Find where the given text appears and provide that cell's center as (x, y) coordinate. 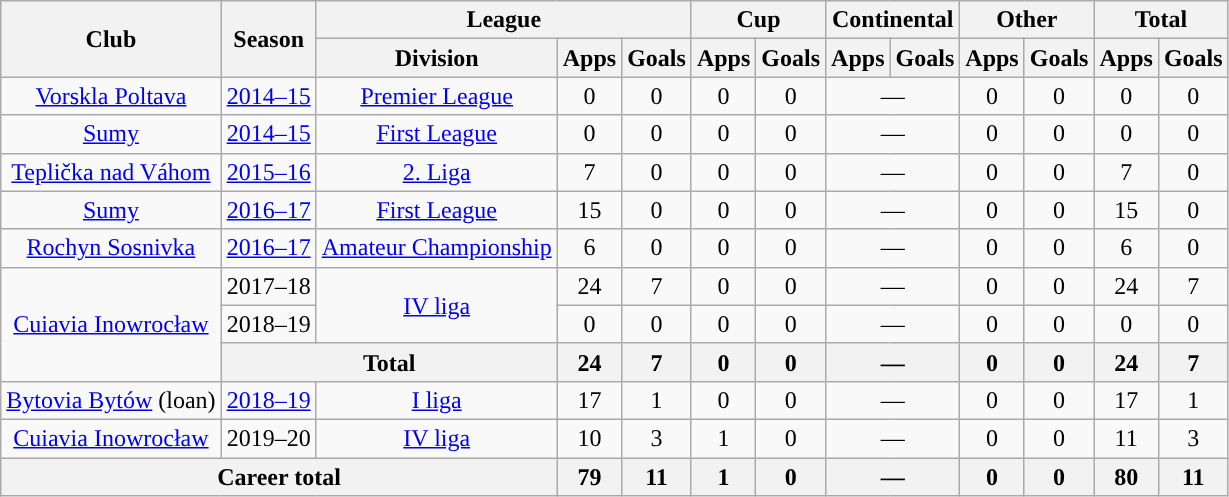
80 (1126, 477)
2. Liga (436, 172)
Cup (758, 20)
Season (268, 39)
2015–16 (268, 172)
League (504, 20)
79 (589, 477)
Other (1027, 20)
10 (589, 438)
Career total (279, 477)
Division (436, 58)
Teplička nad Váhom (111, 172)
Bytovia Bytów (loan) (111, 400)
Rochyn Sosnivka (111, 248)
Amateur Championship (436, 248)
2019–20 (268, 438)
Vorskla Poltava (111, 96)
2017–18 (268, 286)
I liga (436, 400)
Club (111, 39)
Premier League (436, 96)
Continental (893, 20)
